Determine the (X, Y) coordinate at the center of the cell enclosing the given text.  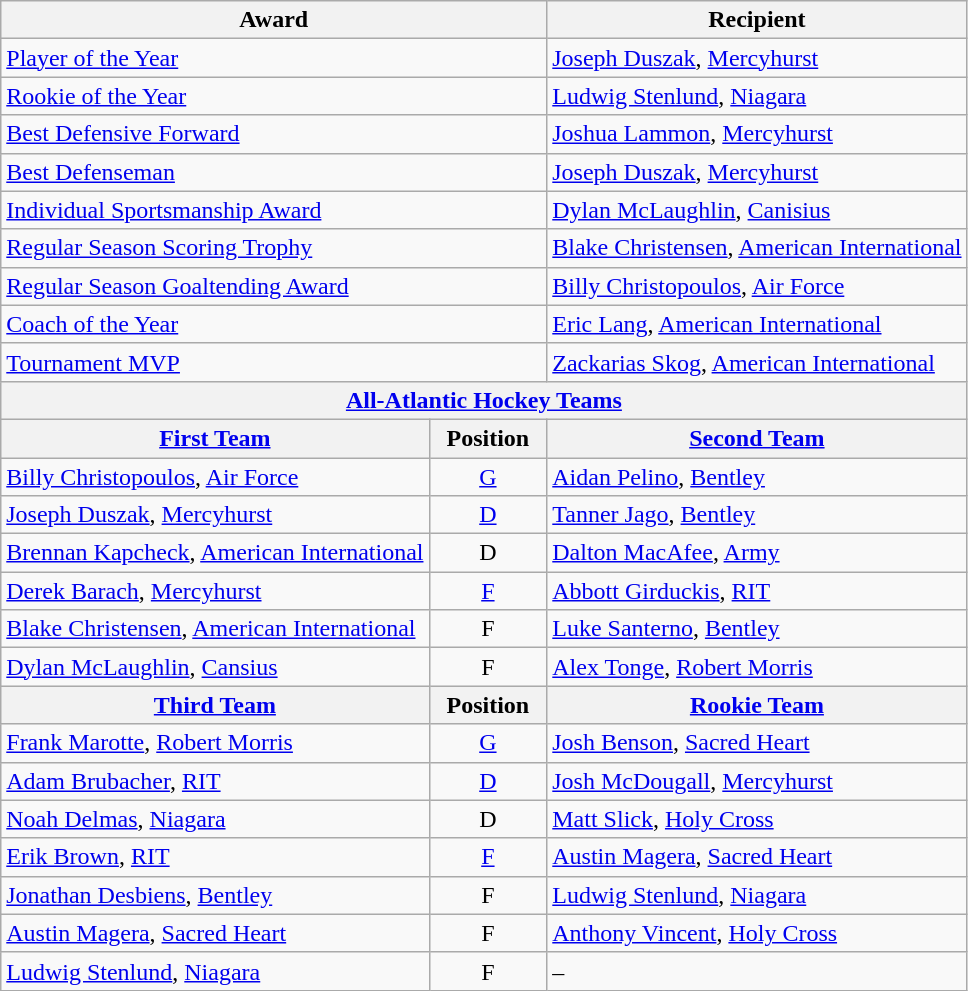
Recipient (757, 20)
Anthony Vincent, Holy Cross (757, 933)
Erik Brown, RIT (215, 857)
Regular Season Scoring Trophy (274, 248)
Best Defensive Forward (274, 134)
Best Defenseman (274, 172)
Jonathan Desbiens, Bentley (215, 895)
Josh McDougall, Mercyhurst (757, 781)
Luke Santerno, Bentley (757, 629)
Noah Delmas, Niagara (215, 819)
Eric Lang, American International (757, 324)
Third Team (215, 705)
Josh Benson, Sacred Heart (757, 743)
Individual Sportsmanship Award (274, 210)
Second Team (757, 438)
Rookie Team (757, 705)
First Team (215, 438)
– (757, 971)
Dylan McLaughlin, Cansius (215, 667)
Matt Slick, Holy Cross (757, 819)
Aidan Pelino, Bentley (757, 477)
All-Atlantic Hockey Teams (484, 400)
Tanner Jago, Bentley (757, 515)
Zackarias Skog, American International (757, 362)
Derek Barach, Mercyhurst (215, 591)
Award (274, 20)
Player of the Year (274, 58)
Tournament MVP (274, 362)
Coach of the Year (274, 324)
Frank Marotte, Robert Morris (215, 743)
Joshua Lammon, Mercyhurst (757, 134)
Brennan Kapcheck, American International (215, 553)
Dalton MacAfee, Army (757, 553)
Dylan McLaughlin, Canisius (757, 210)
Regular Season Goaltending Award (274, 286)
Alex Tonge, Robert Morris (757, 667)
Abbott Girduckis, RIT (757, 591)
Rookie of the Year (274, 96)
Adam Brubacher, RIT (215, 781)
